Identify which cell holds the provided text, then report its [X, Y] central coordinate. 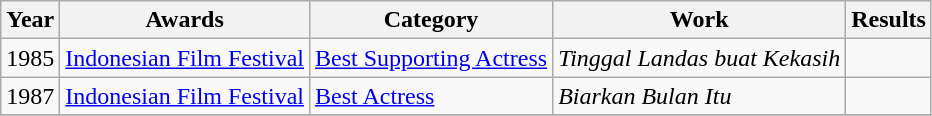
Best Supporting Actress [432, 58]
Category [432, 20]
Results [889, 20]
1985 [30, 58]
Work [700, 20]
Biarkan Bulan Itu [700, 96]
Year [30, 20]
1987 [30, 96]
Tinggal Landas buat Kekasih [700, 58]
Best Actress [432, 96]
Awards [185, 20]
